Search for the cell housing the specified text and yield its (x, y) center coordinate. 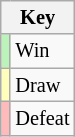
Win (42, 51)
Key (38, 17)
Draw (42, 85)
Defeat (42, 118)
